Search for the cell housing the specified text and yield its [X, Y] center coordinate. 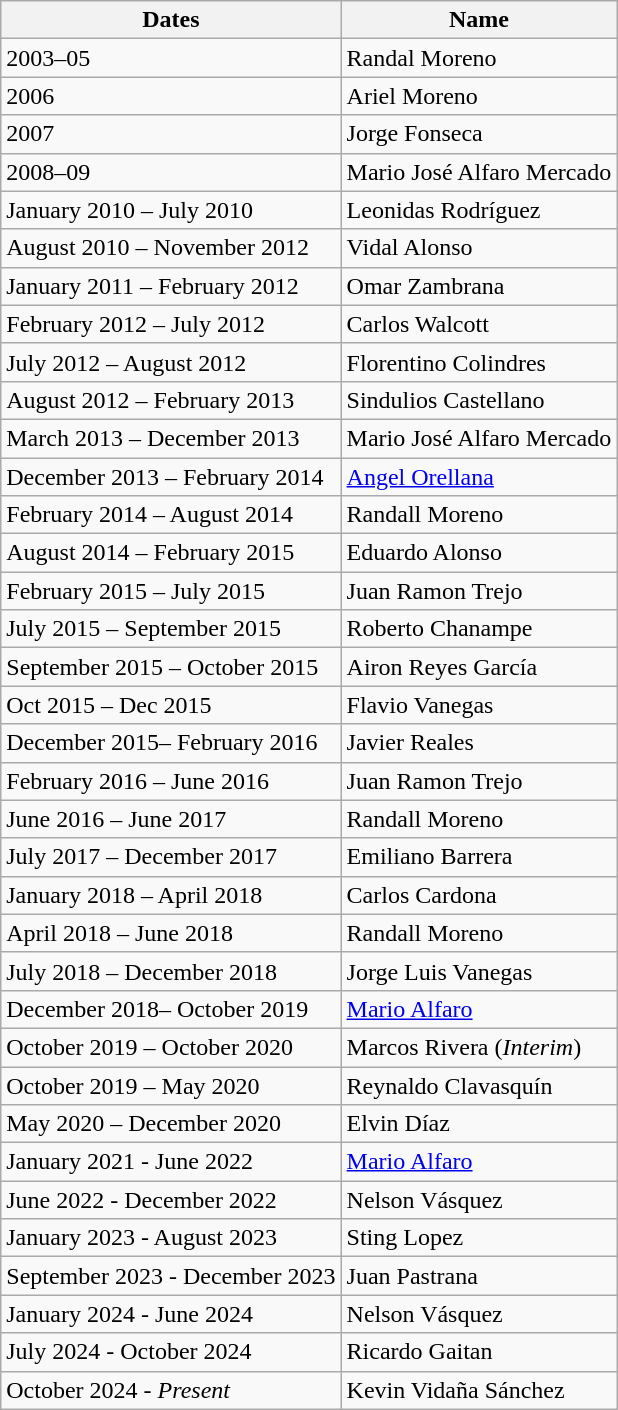
September 2023 - December 2023 [171, 1276]
Oct 2015 – Dec 2015 [171, 705]
Sindulios Castellano [479, 400]
Airon Reyes García [479, 667]
Angel Orellana [479, 477]
Carlos Walcott [479, 324]
Roberto Chanampe [479, 629]
Carlos Cardona [479, 895]
February 2014 – August 2014 [171, 515]
December 2013 – February 2014 [171, 477]
June 2022 - December 2022 [171, 1200]
July 2018 – December 2018 [171, 971]
January 2010 – July 2010 [171, 210]
Elvin Díaz [479, 1124]
Juan Pastrana [479, 1276]
Sting Lopez [479, 1238]
January 2021 - June 2022 [171, 1162]
August 2014 – February 2015 [171, 553]
June 2016 – June 2017 [171, 819]
Ricardo Gaitan [479, 1352]
Kevin Vidaña Sánchez [479, 1390]
Eduardo Alonso [479, 553]
Omar Zambrana [479, 286]
Ariel Moreno [479, 96]
July 2024 - October 2024 [171, 1352]
August 2012 – February 2013 [171, 400]
December 2018– October 2019 [171, 1009]
February 2015 – July 2015 [171, 591]
Jorge Luis Vanegas [479, 971]
January 2024 - June 2024 [171, 1314]
Jorge Fonseca [479, 134]
January 2018 – April 2018 [171, 895]
2008–09 [171, 172]
April 2018 – June 2018 [171, 933]
September 2015 – October 2015 [171, 667]
March 2013 – December 2013 [171, 438]
July 2017 – December 2017 [171, 857]
October 2019 – October 2020 [171, 1047]
2006 [171, 96]
February 2016 – June 2016 [171, 781]
December 2015– February 2016 [171, 743]
Vidal Alonso [479, 248]
Emiliano Barrera [479, 857]
Florentino Colindres [479, 362]
Dates [171, 20]
Leonidas Rodríguez [479, 210]
2007 [171, 134]
February 2012 – July 2012 [171, 324]
July 2015 – September 2015 [171, 629]
Reynaldo Clavasquín [479, 1085]
January 2011 – February 2012 [171, 286]
Randal Moreno [479, 58]
July 2012 – August 2012 [171, 362]
May 2020 – December 2020 [171, 1124]
2003–05 [171, 58]
Flavio Vanegas [479, 705]
Name [479, 20]
January 2023 - August 2023 [171, 1238]
Marcos Rivera (Interim) [479, 1047]
October 2019 – May 2020 [171, 1085]
October 2024 - Present [171, 1390]
August 2010 – November 2012 [171, 248]
Javier Reales [479, 743]
